Identify which cell holds the provided text, then report its (X, Y) central coordinate. 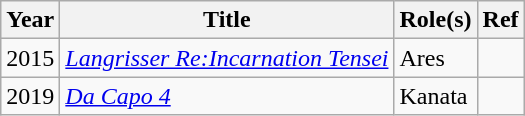
Title (227, 20)
2019 (30, 96)
Ares (436, 58)
Role(s) (436, 20)
Ref (500, 20)
Da Capo 4 (227, 96)
Kanata (436, 96)
Langrisser Re:Incarnation Tensei (227, 58)
2015 (30, 58)
Year (30, 20)
